Search for the cell housing the specified text and yield its [X, Y] center coordinate. 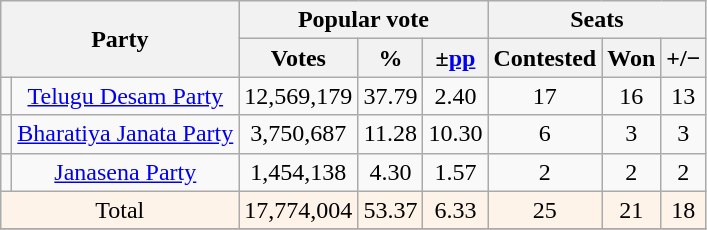
13 [684, 96]
53.37 [390, 210]
Janasena Party [126, 172]
1,454,138 [298, 172]
Votes [298, 58]
Popular vote [364, 20]
1.57 [456, 172]
Party [120, 39]
16 [632, 96]
Telugu Desam Party [126, 96]
10.30 [456, 134]
21 [632, 210]
17 [545, 96]
18 [684, 210]
Won [632, 58]
25 [545, 210]
Total [120, 210]
17,774,004 [298, 210]
6 [545, 134]
Contested [545, 58]
2.40 [456, 96]
+/− [684, 58]
Seats [597, 20]
% [390, 58]
37.79 [390, 96]
Bharatiya Janata Party [126, 134]
±pp [456, 58]
11.28 [390, 134]
4.30 [390, 172]
6.33 [456, 210]
12,569,179 [298, 96]
3,750,687 [298, 134]
